Search for the cell housing the specified text and yield its [x, y] center coordinate. 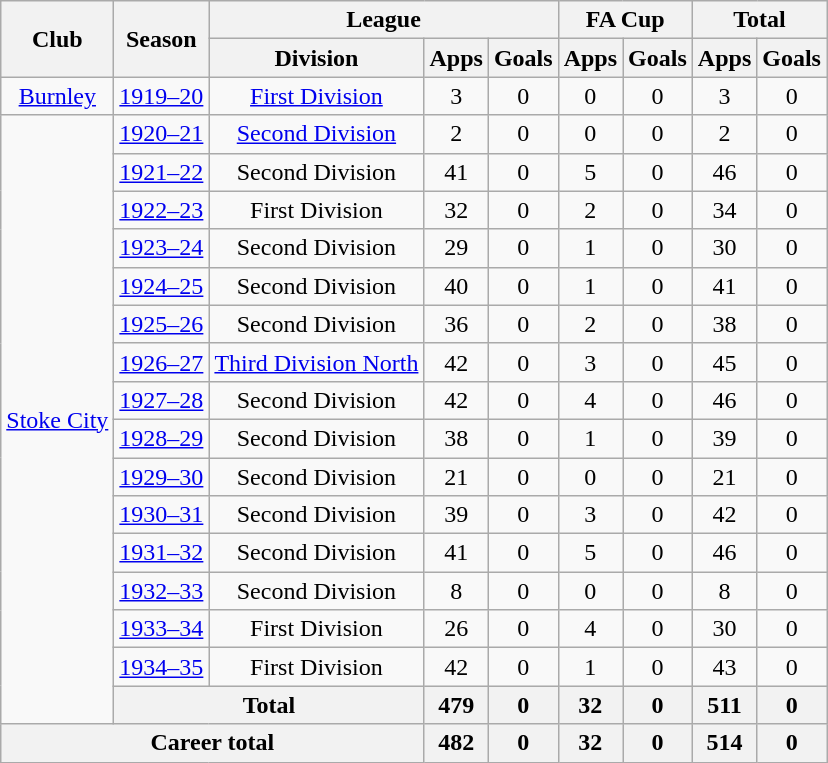
40 [456, 286]
1921–22 [162, 172]
1932–33 [162, 591]
Division [316, 58]
514 [724, 743]
1929–30 [162, 477]
1923–24 [162, 248]
1924–25 [162, 286]
45 [724, 362]
29 [456, 248]
482 [456, 743]
43 [724, 667]
1933–34 [162, 629]
26 [456, 629]
1919–20 [162, 96]
1930–31 [162, 515]
Season [162, 39]
Burnley [58, 96]
479 [456, 705]
Club [58, 39]
1922–23 [162, 210]
1925–26 [162, 324]
34 [724, 210]
511 [724, 705]
1931–32 [162, 553]
Stoke City [58, 420]
Career total [212, 743]
1920–21 [162, 134]
1934–35 [162, 667]
League [384, 20]
36 [456, 324]
1928–29 [162, 438]
Third Division North [316, 362]
1926–27 [162, 362]
FA Cup [625, 20]
1927–28 [162, 400]
